Extract the [x, y] coordinate from the center of the cell holding the provided text.  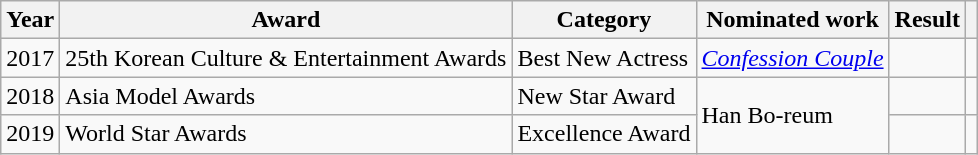
Asia Model Awards [286, 96]
Nominated work [792, 20]
Excellence Award [604, 134]
Year [30, 20]
Best New Actress [604, 58]
Category [604, 20]
Han Bo-reum [792, 115]
World Star Awards [286, 134]
Confession Couple [792, 58]
2019 [30, 134]
New Star Award [604, 96]
2018 [30, 96]
2017 [30, 58]
25th Korean Culture & Entertainment Awards [286, 58]
Award [286, 20]
Result [927, 20]
